Locate the cell with the specified text and output its [X, Y] center coordinate. 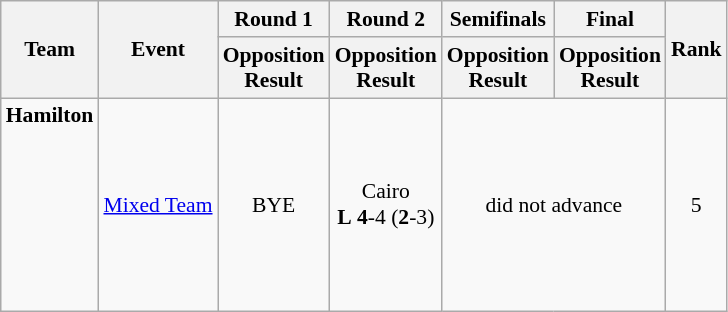
Round 2 [386, 19]
Rank [696, 50]
Mixed Team [158, 205]
Event [158, 50]
Semifinals [498, 19]
Cairo L 4-4 (2-3) [386, 205]
Final [610, 19]
did not advance [554, 205]
Team [50, 50]
BYE [274, 205]
Hamilton [50, 205]
5 [696, 205]
Round 1 [274, 19]
